Extract the [x, y] coordinate from the center of the cell holding the provided text.  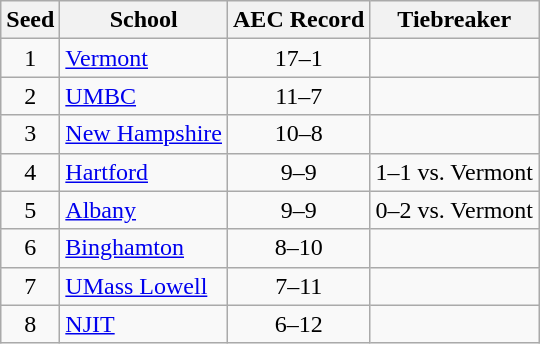
17–1 [299, 58]
Binghamton [144, 248]
UMass Lowell [144, 286]
10–8 [299, 134]
Tiebreaker [454, 20]
3 [30, 134]
Hartford [144, 172]
11–7 [299, 96]
School [144, 20]
6–12 [299, 324]
0–2 vs. Vermont [454, 210]
Albany [144, 210]
2 [30, 96]
8 [30, 324]
UMBC [144, 96]
New Hampshire [144, 134]
7 [30, 286]
1–1 vs. Vermont [454, 172]
8–10 [299, 248]
1 [30, 58]
NJIT [144, 324]
6 [30, 248]
Vermont [144, 58]
5 [30, 210]
AEC Record [299, 20]
4 [30, 172]
Seed [30, 20]
7–11 [299, 286]
